Output the [x, y] coordinate of the center of the cell containing the given text.  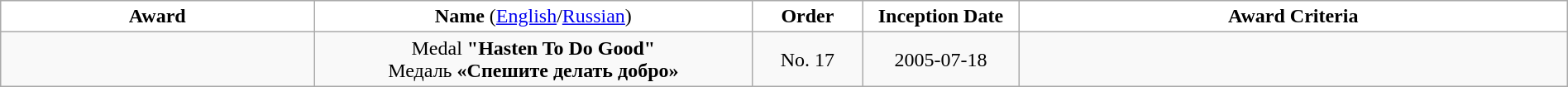
Order [807, 17]
Award [157, 17]
Medal "Hasten To Do Good"Медаль «Спешите делать добро» [533, 60]
Name (English/Russian) [533, 17]
No. 17 [807, 60]
Award Criteria [1293, 17]
Inception Date [941, 17]
2005-07-18 [941, 60]
